Identify which cell holds the provided text, then report its (X, Y) central coordinate. 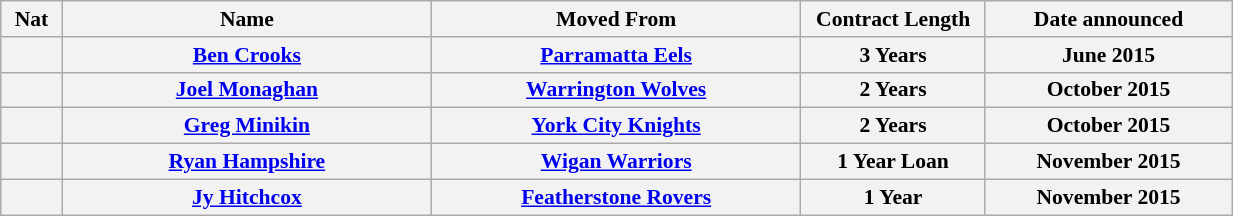
Jy Hitchcox (246, 197)
Wigan Warriors (616, 162)
Featherstone Rovers (616, 197)
Ryan Hampshire (246, 162)
Moved From (616, 19)
Parramatta Eels (616, 55)
York City Knights (616, 126)
Greg Minikin (246, 126)
Name (246, 19)
Warrington Wolves (616, 90)
Ben Crooks (246, 55)
1 Year Loan (894, 162)
June 2015 (1108, 55)
3 Years (894, 55)
Nat (32, 19)
Date announced (1108, 19)
1 Year (894, 197)
Joel Monaghan (246, 90)
Contract Length (894, 19)
